Determine the (x, y) coordinate at the center of the cell enclosing the given text.  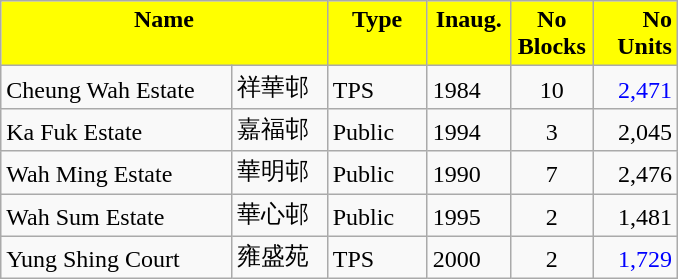
華明邨 (279, 172)
Inaug. (468, 34)
華心邨 (279, 216)
No Units (635, 34)
Cheung Wah Estate (116, 88)
1,729 (635, 258)
1,481 (635, 216)
7 (552, 172)
Wah Sum Estate (116, 216)
嘉福邨 (279, 130)
No Blocks (552, 34)
Type (377, 34)
Ka Fuk Estate (116, 130)
3 (552, 130)
2,476 (635, 172)
2,045 (635, 130)
1990 (468, 172)
祥華邨 (279, 88)
Name (164, 34)
1984 (468, 88)
1994 (468, 130)
2,471 (635, 88)
2000 (468, 258)
Wah Ming Estate (116, 172)
Yung Shing Court (116, 258)
1995 (468, 216)
雍盛苑 (279, 258)
10 (552, 88)
